Provide the (x, y) coordinate of the cell's center where the given text is located.  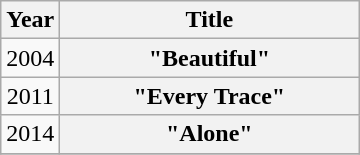
2004 (30, 58)
"Beautiful" (210, 58)
2014 (30, 134)
Year (30, 20)
"Every Trace" (210, 96)
"Alone" (210, 134)
Title (210, 20)
2011 (30, 96)
